Identify which cell holds the provided text, then report its (x, y) central coordinate. 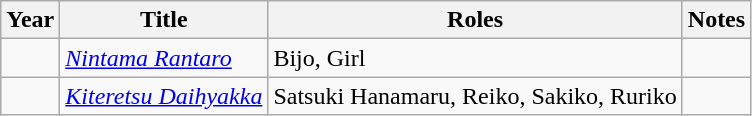
Roles (475, 20)
Satsuki Hanamaru, Reiko, Sakiko, Ruriko (475, 96)
Bijo, Girl (475, 58)
Nintama Rantaro (164, 58)
Notes (716, 20)
Year (30, 20)
Kiteretsu Daihyakka (164, 96)
Title (164, 20)
